Find where the given text appears and provide that cell's center as (x, y) coordinate. 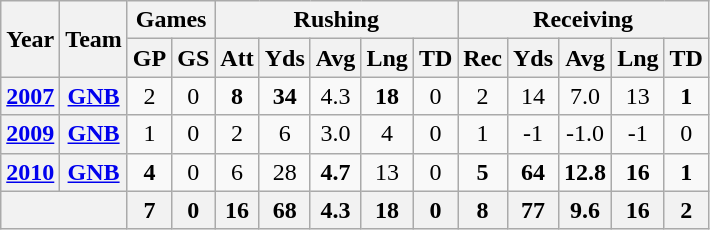
2007 (30, 96)
5 (483, 172)
-1.0 (586, 134)
GP (149, 58)
28 (284, 172)
14 (532, 96)
34 (284, 96)
Att (237, 58)
Year (30, 39)
7.0 (586, 96)
2009 (30, 134)
Games (170, 20)
7 (149, 210)
GS (194, 58)
Rec (483, 58)
68 (284, 210)
Rushing (336, 20)
3.0 (336, 134)
77 (532, 210)
64 (532, 172)
Team (94, 39)
9.6 (586, 210)
2010 (30, 172)
Receiving (584, 20)
4.7 (336, 172)
12.8 (586, 172)
